Determine the (X, Y) coordinate at the center of the cell enclosing the given text.  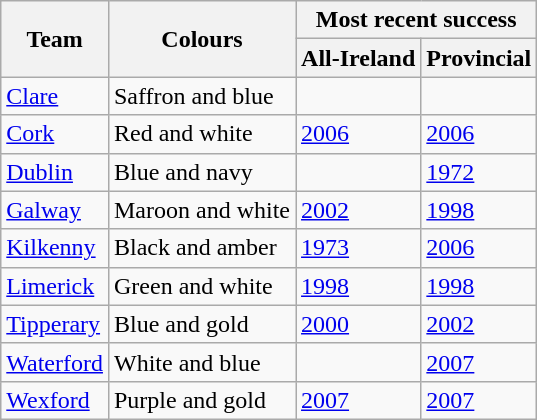
Red and white (202, 134)
Blue and navy (202, 172)
All-Ireland (358, 58)
Black and amber (202, 248)
1973 (358, 248)
Tipperary (55, 324)
Purple and gold (202, 400)
Clare (55, 96)
Green and white (202, 286)
White and blue (202, 362)
Kilkenny (55, 248)
Waterford (55, 362)
Wexford (55, 400)
Most recent success (416, 20)
1972 (479, 172)
Maroon and white (202, 210)
Limerick (55, 286)
Saffron and blue (202, 96)
Provincial (479, 58)
Colours (202, 39)
Team (55, 39)
2000 (358, 324)
Galway (55, 210)
Cork (55, 134)
Blue and gold (202, 324)
Dublin (55, 172)
